Output the [x, y] coordinate of the center of the cell containing the given text.  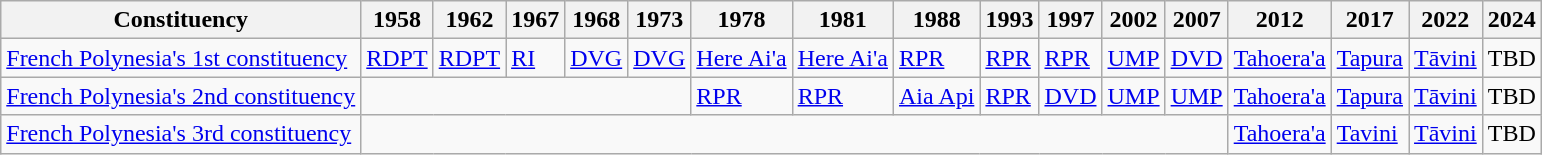
RI [536, 58]
2024 [1512, 20]
1962 [469, 20]
2017 [1370, 20]
1981 [842, 20]
Aia Api [936, 96]
Tavini [1370, 134]
1968 [596, 20]
French Polynesia's 1st constituency [181, 58]
1973 [660, 20]
1958 [397, 20]
2007 [1196, 20]
1993 [1010, 20]
French Polynesia's 2nd constituency [181, 96]
2012 [1280, 20]
1967 [536, 20]
Constituency [181, 20]
2022 [1446, 20]
1997 [1070, 20]
2002 [1134, 20]
French Polynesia's 3rd constituency [181, 134]
1978 [742, 20]
1988 [936, 20]
